Extract the [X, Y] coordinate from the center of the cell holding the provided text.  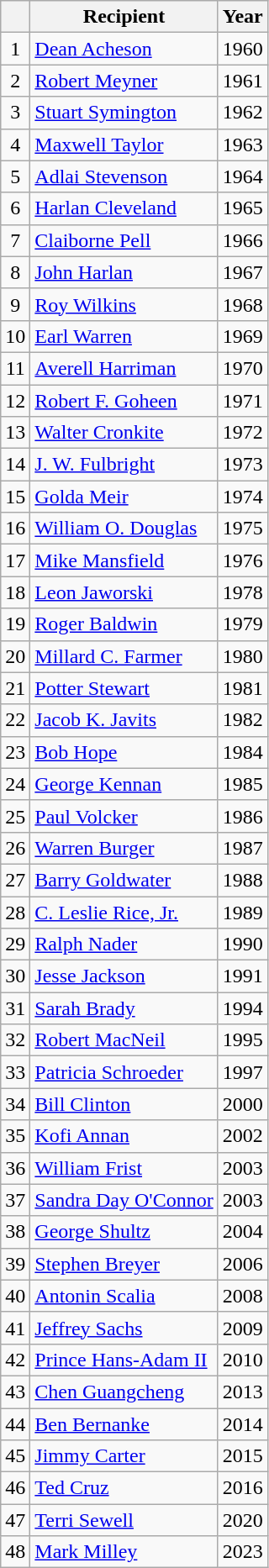
1966 [242, 240]
Adlai Stevenson [124, 176]
1964 [242, 176]
Robert MacNeil [124, 1040]
6 [15, 208]
2013 [242, 1392]
Bob Hope [124, 752]
2010 [242, 1360]
1963 [242, 145]
1980 [242, 656]
2004 [242, 1232]
7 [15, 240]
J. W. Fulbright [124, 465]
Potter Stewart [124, 688]
Averell Harriman [124, 368]
39 [15, 1264]
William Frist [124, 1168]
42 [15, 1360]
18 [15, 592]
Robert F. Goheen [124, 401]
1981 [242, 688]
2009 [242, 1328]
1987 [242, 848]
28 [15, 912]
40 [15, 1296]
2020 [242, 1520]
1972 [242, 433]
16 [15, 529]
1975 [242, 529]
Chen Guangcheng [124, 1392]
2016 [242, 1488]
Paul Volcker [124, 816]
38 [15, 1232]
13 [15, 433]
Bill Clinton [124, 1104]
1990 [242, 944]
Jimmy Carter [124, 1456]
1982 [242, 720]
2015 [242, 1456]
1970 [242, 368]
43 [15, 1392]
Warren Burger [124, 848]
21 [15, 688]
41 [15, 1328]
1976 [242, 560]
1985 [242, 784]
Mike Mansfield [124, 560]
George Shultz [124, 1232]
1969 [242, 336]
William O. Douglas [124, 529]
Terri Sewell [124, 1520]
1960 [242, 49]
Barry Goldwater [124, 880]
1971 [242, 401]
Jacob K. Javits [124, 720]
1961 [242, 81]
25 [15, 816]
1991 [242, 976]
1962 [242, 113]
Roy Wilkins [124, 304]
Millard C. Farmer [124, 656]
1989 [242, 912]
2006 [242, 1264]
1968 [242, 304]
19 [15, 624]
Golda Meir [124, 497]
47 [15, 1520]
44 [15, 1424]
33 [15, 1072]
Harlan Cleveland [124, 208]
Jeffrey Sachs [124, 1328]
11 [15, 368]
1 [15, 49]
34 [15, 1104]
30 [15, 976]
20 [15, 656]
1994 [242, 1008]
35 [15, 1136]
1986 [242, 816]
Stuart Symington [124, 113]
1967 [242, 272]
10 [15, 336]
Sarah Brady [124, 1008]
George Kennan [124, 784]
Antonin Scalia [124, 1296]
Sandra Day O'Connor [124, 1200]
8 [15, 272]
1988 [242, 880]
Kofi Annan [124, 1136]
Jesse Jackson [124, 976]
48 [15, 1552]
1974 [242, 497]
36 [15, 1168]
John Harlan [124, 272]
Ben Bernanke [124, 1424]
Ted Cruz [124, 1488]
14 [15, 465]
1995 [242, 1040]
1979 [242, 624]
22 [15, 720]
Dean Acheson [124, 49]
Patricia Schroeder [124, 1072]
2 [15, 81]
26 [15, 848]
Recipient [124, 17]
3 [15, 113]
9 [15, 304]
2002 [242, 1136]
46 [15, 1488]
17 [15, 560]
Claiborne Pell [124, 240]
5 [15, 176]
4 [15, 145]
Prince Hans-Adam II [124, 1360]
1965 [242, 208]
Leon Jaworski [124, 592]
45 [15, 1456]
Maxwell Taylor [124, 145]
1984 [242, 752]
Walter Cronkite [124, 433]
1978 [242, 592]
1973 [242, 465]
Ralph Nader [124, 944]
Stephen Breyer [124, 1264]
31 [15, 1008]
24 [15, 784]
2014 [242, 1424]
23 [15, 752]
Robert Meyner [124, 81]
Roger Baldwin [124, 624]
27 [15, 880]
Year [242, 17]
32 [15, 1040]
Mark Milley [124, 1552]
29 [15, 944]
1997 [242, 1072]
2000 [242, 1104]
37 [15, 1200]
C. Leslie Rice, Jr. [124, 912]
15 [15, 497]
Earl Warren [124, 336]
2008 [242, 1296]
2023 [242, 1552]
12 [15, 401]
